Return the [X, Y] coordinate for the center point of the cell that contains the specified text.  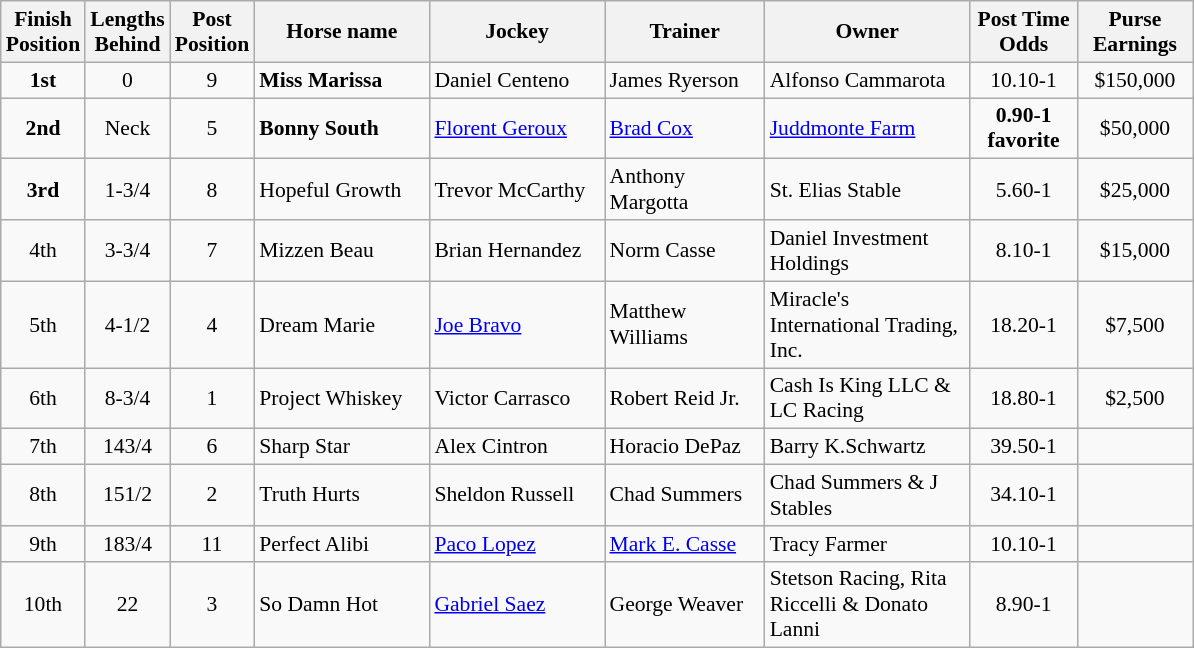
Gabriel Saez [516, 604]
5th [43, 324]
Alfonso Cammarota [868, 80]
7 [212, 250]
Joe Bravo [516, 324]
$150,000 [1134, 80]
18.20-1 [1024, 324]
$25,000 [1134, 190]
Neck [128, 128]
Stetson Racing, Rita Riccelli & Donato Lanni [868, 604]
Sheldon Russell [516, 496]
Norm Casse [684, 250]
Anthony Margotta [684, 190]
Robert Reid Jr. [684, 398]
10th [43, 604]
So Damn Hot [342, 604]
Post Position [212, 32]
3 [212, 604]
151/2 [128, 496]
6 [212, 447]
4 [212, 324]
Trainer [684, 32]
1-3/4 [128, 190]
Lengths Behind [128, 32]
St. Elias Stable [868, 190]
$7,500 [1134, 324]
Daniel Investment Holdings [868, 250]
Dream Marie [342, 324]
Daniel Centeno [516, 80]
Juddmonte Farm [868, 128]
8 [212, 190]
Florent Geroux [516, 128]
8th [43, 496]
6th [43, 398]
Brian Hernandez [516, 250]
3-3/4 [128, 250]
5 [212, 128]
$50,000 [1134, 128]
Post Time Odds [1024, 32]
Mizzen Beau [342, 250]
18.80-1 [1024, 398]
Matthew Williams [684, 324]
9th [43, 544]
8-3/4 [128, 398]
4th [43, 250]
1 [212, 398]
22 [128, 604]
Finish Position [43, 32]
Trevor McCarthy [516, 190]
2 [212, 496]
Sharp Star [342, 447]
George Weaver [684, 604]
James Ryerson [684, 80]
Project Whiskey [342, 398]
0 [128, 80]
183/4 [128, 544]
Cash Is King LLC & LC Racing [868, 398]
Horacio DePaz [684, 447]
Truth Hurts [342, 496]
Brad Cox [684, 128]
Barry K.Schwartz [868, 447]
3rd [43, 190]
Owner [868, 32]
0.90-1 favorite [1024, 128]
8.90-1 [1024, 604]
$2,500 [1134, 398]
Miracle's International Trading, Inc. [868, 324]
143/4 [128, 447]
1st [43, 80]
Bonny South [342, 128]
Purse Earnings [1134, 32]
Horse name [342, 32]
Paco Lopez [516, 544]
8.10-1 [1024, 250]
11 [212, 544]
9 [212, 80]
Chad Summers & J Stables [868, 496]
Victor Carrasco [516, 398]
Alex Cintron [516, 447]
39.50-1 [1024, 447]
4-1/2 [128, 324]
Chad Summers [684, 496]
Tracy Farmer [868, 544]
7th [43, 447]
Jockey [516, 32]
5.60-1 [1024, 190]
Perfect Alibi [342, 544]
Hopeful Growth [342, 190]
2nd [43, 128]
34.10-1 [1024, 496]
Miss Marissa [342, 80]
Mark E. Casse [684, 544]
$15,000 [1134, 250]
